Scan for the cell matching the given text and deliver its (x, y) coordinate at center. 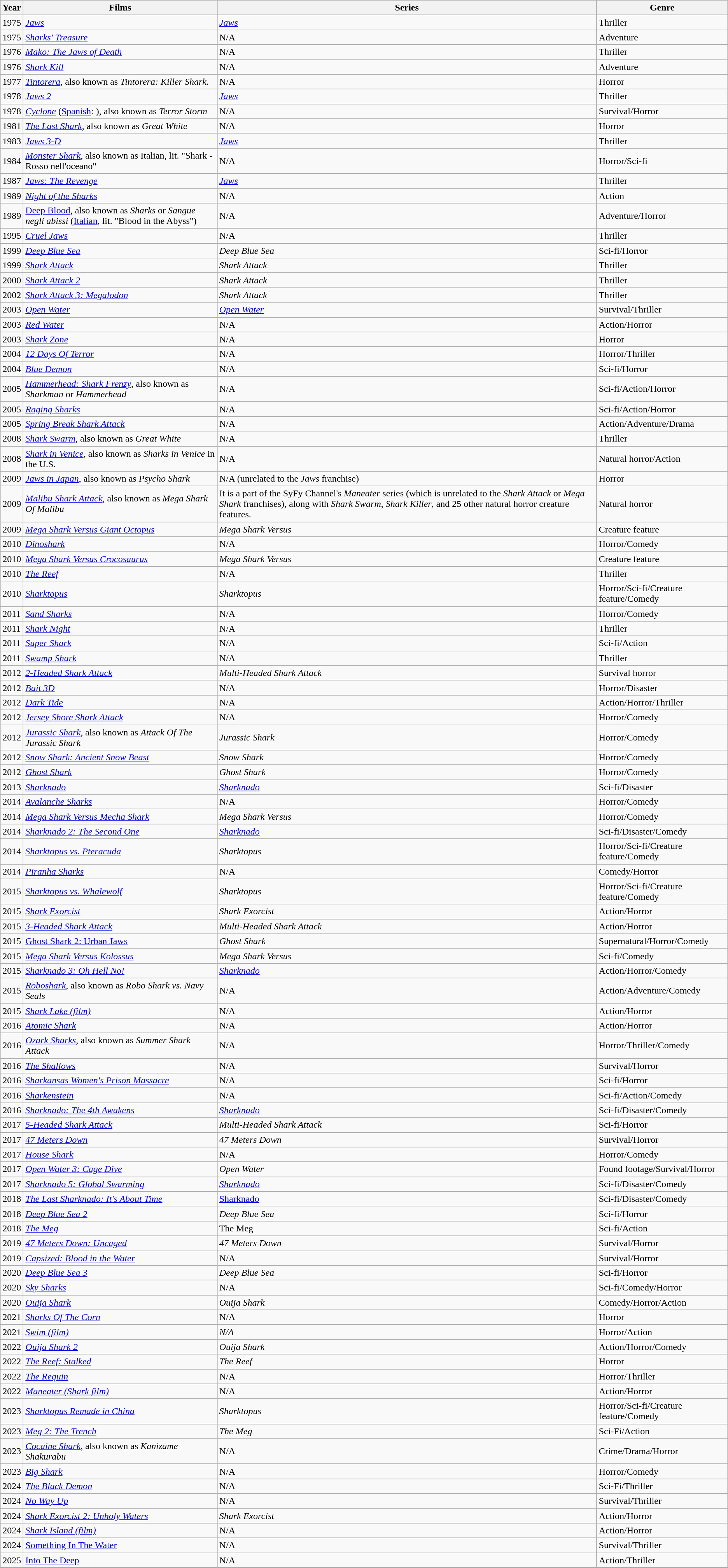
Capsized: Blood in the Water (120, 1258)
Tintorera, also known as Tintorera: Killer Shark. (120, 82)
Action/Adventure/Drama (662, 424)
Open Water 3: Cage Dive (120, 1169)
Snow Shark (407, 758)
Horror/Thriller/Comedy (662, 1046)
2002 (12, 295)
Atomic Shark (120, 1026)
Deep Blood, also known as Sharks or Sangue negli abissi (Italian, lit. "Blood in the Abyss") (120, 216)
Into The Deep (120, 1560)
2013 (12, 787)
Action/Thriller (662, 1560)
Sharks' Treasure (120, 37)
Cocaine Shark, also known as Kanizame Shakurabu (120, 1451)
1983 (12, 141)
Sci-fi/Action/Comedy (662, 1095)
Mako: The Jaws of Death (120, 52)
Sci-fi/Comedy/Horror (662, 1288)
Piranha Sharks (120, 871)
Natural horror/Action (662, 459)
Shark Exorcist 2: Unholy Waters (120, 1516)
Horror/Action (662, 1332)
1984 (12, 161)
The Requin (120, 1376)
Something In The Water (120, 1545)
Avalanche Sharks (120, 802)
Night of the Sharks (120, 196)
The Black Demon (120, 1486)
Action/Horror/Thriller (662, 702)
Sharkenstein (120, 1095)
Sharkansas Women's Prison Massacre (120, 1081)
Sci-fi/Disaster (662, 787)
Sharktopus Remade in China (120, 1411)
Super Shark (120, 643)
Swim (film) (120, 1332)
Adventure/Horror (662, 216)
Snow Shark: Ancient Snow Beast (120, 758)
The Last Shark, also known as Great White (120, 126)
Blue Demon (120, 369)
Roboshark, also known as Robo Shark vs. Navy Seals (120, 990)
Natural horror (662, 504)
Comedy/Horror/Action (662, 1303)
Monster Shark, also known as Italian, lit. "Shark - Rosso nell'oceano" (120, 161)
Shark Island (film) (120, 1531)
Raging Sharks (120, 409)
Big Shark (120, 1471)
Shark Attack 2 (120, 280)
Shark Swarm, also known as Great White (120, 438)
The Shallows (120, 1066)
Bait 3D (120, 688)
Series (407, 8)
2000 (12, 280)
Sky Sharks (120, 1288)
Deep Blue Sea 3 (120, 1273)
Malibu Shark Attack, also known as Mega Shark Of Malibu (120, 504)
Crime/Drama/Horror (662, 1451)
Sand Sharks (120, 614)
N/A (unrelated to the Jaws franchise) (407, 479)
Sharknado 3: Oh Hell No! (120, 971)
Jaws: The Revenge (120, 181)
Jurassic Shark (407, 737)
Maneater (Shark film) (120, 1391)
Jaws in Japan, also known as Psycho Shark (120, 479)
Sharknado: The 4th Awakens (120, 1110)
Mega Shark Versus Crocosaurus (120, 559)
Sharknado 2: The Second One (120, 831)
The Reef: Stalked (120, 1362)
Survival horror (662, 673)
1995 (12, 236)
Found footage/Survival/Horror (662, 1169)
The Last Sharknado: It's About Time (120, 1199)
5-Headed Shark Attack (120, 1125)
Comedy/Horror (662, 871)
Shark Attack 3: Megalodon (120, 295)
Shark Kill (120, 67)
Action/Adventure/Comedy (662, 990)
Jaws 3-D (120, 141)
Deep Blue Sea 2 (120, 1214)
Films (120, 8)
Jersey Shore Shark Attack (120, 717)
Sharknado 5: Global Swarming (120, 1184)
Action (662, 196)
No Way Up (120, 1501)
Sharktopus vs. Pteracuda (120, 851)
2-Headed Shark Attack (120, 673)
Ozark Sharks, also known as Summer Shark Attack (120, 1046)
Year (12, 8)
Supernatural/Horror/Comedy (662, 941)
House Shark (120, 1154)
Shark Lake (film) (120, 1011)
2025 (12, 1560)
Ouija Shark 2 (120, 1347)
Mega Shark Versus Mecha Shark (120, 817)
Sci-Fi/Thriller (662, 1486)
Sharktopus vs. Whalewolf (120, 892)
Cyclone (Spanish: ), also known as Terror Storm (120, 111)
Red Water (120, 325)
Shark in Venice, also known as Sharks in Venice in the U.S. (120, 459)
Meg 2: The Trench (120, 1431)
Shark Zone (120, 339)
Hammerhead: Shark Frenzy, also known as Sharkman or Hammerhead (120, 389)
Mega Shark Versus Giant Octopus (120, 529)
Horror/Sci-fi (662, 161)
1977 (12, 82)
Dark Tide (120, 702)
Spring Break Shark Attack (120, 424)
Ghost Shark 2: Urban Jaws (120, 941)
Horror/Disaster (662, 688)
47 Meters Down: Uncaged (120, 1243)
3-Headed Shark Attack (120, 926)
Sci-Fi/Action (662, 1431)
Shark Night (120, 629)
12 Days Of Terror (120, 354)
Jaws 2 (120, 96)
Sci-fi/Comedy (662, 956)
1981 (12, 126)
Dinoshark (120, 544)
Jurassic Shark, also known as Attack Of The Jurassic Shark (120, 737)
Mega Shark Versus Kolossus (120, 956)
Swamp Shark (120, 658)
Cruel Jaws (120, 236)
Genre (662, 8)
1987 (12, 181)
Sharks Of The Corn (120, 1317)
